Output the (X, Y) coordinate of the center of the cell containing the given text.  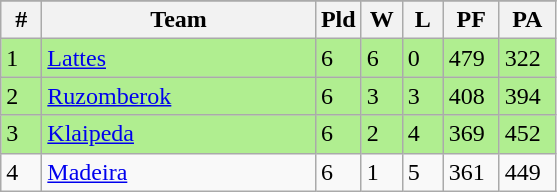
0 (422, 58)
Lattes (179, 58)
L (422, 20)
452 (527, 134)
Team (179, 20)
# (22, 20)
322 (527, 58)
W (382, 20)
Madeira (179, 172)
Pld (338, 20)
394 (527, 96)
PF (471, 20)
PA (527, 20)
Klaipeda (179, 134)
5 (422, 172)
479 (471, 58)
Ruzomberok (179, 96)
408 (471, 96)
361 (471, 172)
369 (471, 134)
449 (527, 172)
